Locate the cell with the specified text and output its [x, y] center coordinate. 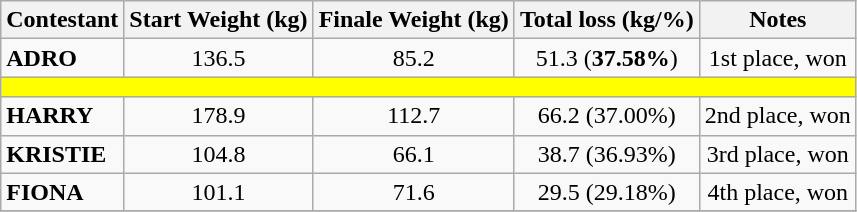
51.3 (37.58%) [606, 58]
66.1 [414, 154]
85.2 [414, 58]
2nd place, won [778, 116]
1st place, won [778, 58]
136.5 [218, 58]
4th place, won [778, 192]
101.1 [218, 192]
Notes [778, 20]
29.5 (29.18%) [606, 192]
38.7 (36.93%) [606, 154]
112.7 [414, 116]
KRISTIE [62, 154]
Contestant [62, 20]
71.6 [414, 192]
ADRO [62, 58]
HARRY [62, 116]
Start Weight (kg) [218, 20]
3rd place, won [778, 154]
FIONA [62, 192]
104.8 [218, 154]
Finale Weight (kg) [414, 20]
66.2 (37.00%) [606, 116]
Total loss (kg/%) [606, 20]
178.9 [218, 116]
